From the cell containing the given text, extract its center point as [x, y] coordinate. 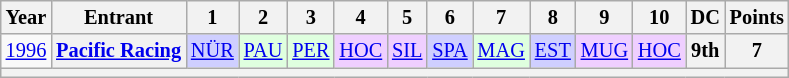
Pacific Racing [118, 51]
SIL [407, 51]
MAG [502, 51]
1 [212, 17]
PER [310, 51]
6 [450, 17]
8 [553, 17]
2 [264, 17]
1996 [26, 51]
3 [310, 17]
Entrant [118, 17]
DC [706, 17]
Year [26, 17]
4 [360, 17]
Points [757, 17]
PAU [264, 51]
5 [407, 17]
10 [660, 17]
SPA [450, 51]
9 [604, 17]
9th [706, 51]
NÜR [212, 51]
MUG [604, 51]
EST [553, 51]
